Return (x, y) of the center of cell containing provided text 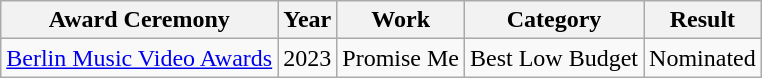
2023 (308, 58)
Nominated (703, 58)
Award Ceremony (140, 20)
Best Low Budget (554, 58)
Result (703, 20)
Year (308, 20)
Work (401, 20)
Berlin Music Video Awards (140, 58)
Promise Me (401, 58)
Category (554, 20)
